Return [x, y] of the center of cell containing provided text 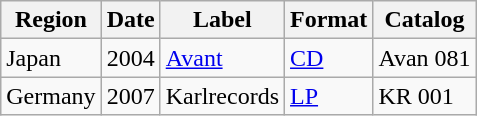
Format [329, 20]
2007 [130, 96]
Japan [51, 58]
Karlrecords [222, 96]
Germany [51, 96]
LP [329, 96]
Avant [222, 58]
Date [130, 20]
CD [329, 58]
KR 001 [424, 96]
2004 [130, 58]
Avan 081 [424, 58]
Region [51, 20]
Catalog [424, 20]
Label [222, 20]
